Pinpoint the cell where the given text exists, returning its [x, y] midpoint coordinate. 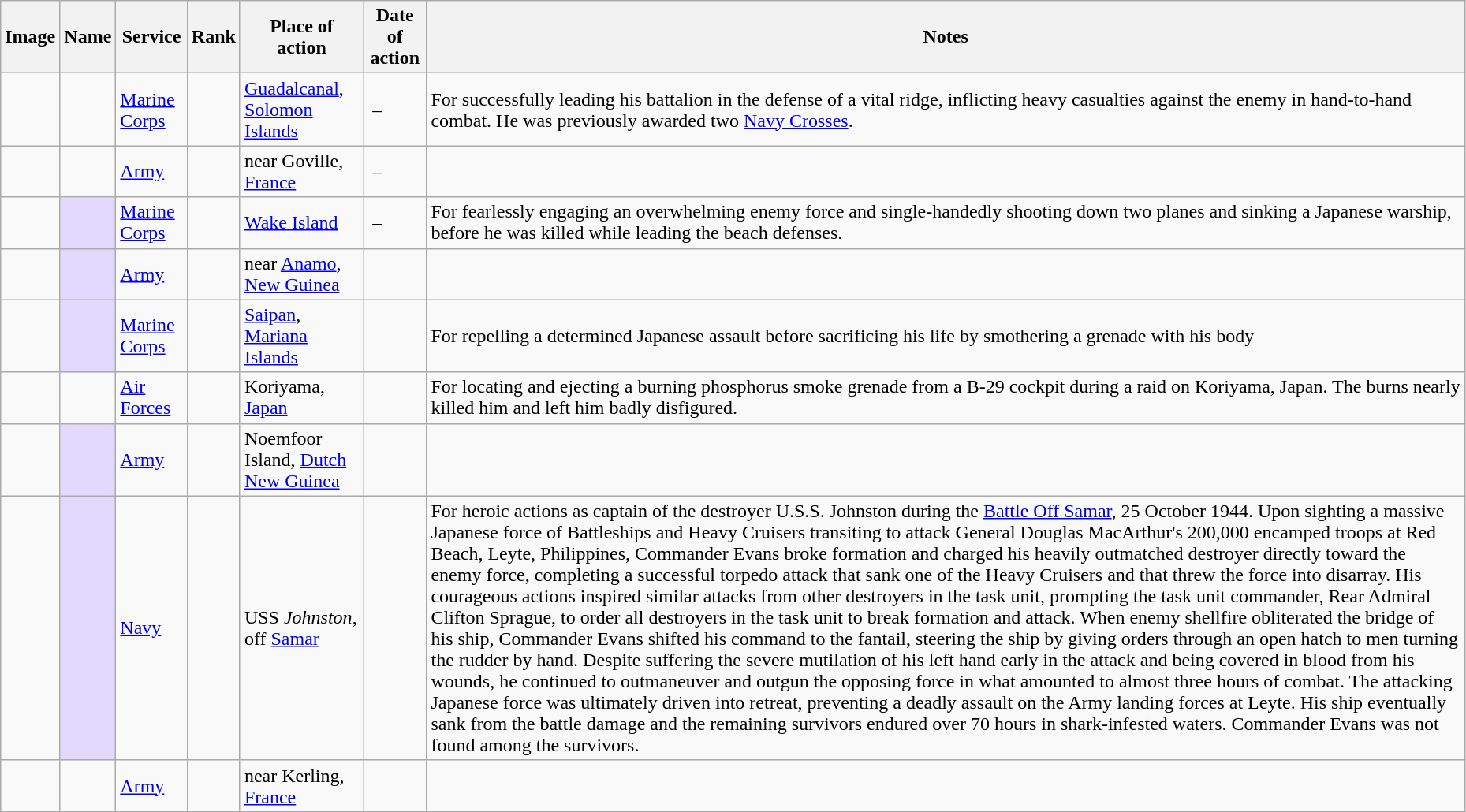
Date of action [395, 37]
near Kerling, France [301, 785]
near Goville, France [301, 172]
Koriyama, Japan [301, 397]
For repelling a determined Japanese assault before sacrificing his life by smothering a grenade with his body [946, 336]
Air Forces [151, 397]
Rank [213, 37]
USS Johnston, off Samar [301, 628]
Noemfoor Island, Dutch New Guinea [301, 460]
Place of action [301, 37]
Wake Island [301, 222]
Image [30, 37]
Name [88, 37]
Guadalcanal, Solomon Islands [301, 110]
Notes [946, 37]
Navy [151, 628]
Service [151, 37]
near Anamo, New Guinea [301, 274]
Saipan, Mariana Islands [301, 336]
